From the cell containing the given text, extract its center point as (X, Y) coordinate. 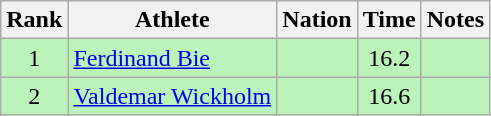
Notes (455, 20)
Valdemar Wickholm (172, 96)
Ferdinand Bie (172, 58)
1 (34, 58)
Rank (34, 20)
Nation (317, 20)
Time (389, 20)
16.2 (389, 58)
16.6 (389, 96)
2 (34, 96)
Athlete (172, 20)
